Identify which cell holds the provided text, then report its (x, y) central coordinate. 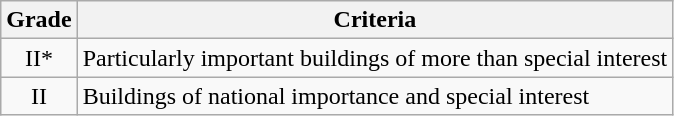
Grade (39, 20)
Criteria (375, 20)
Buildings of national importance and special interest (375, 96)
Particularly important buildings of more than special interest (375, 58)
II* (39, 58)
II (39, 96)
